Provide the [X, Y] coordinate of the cell's center where the given text is located.  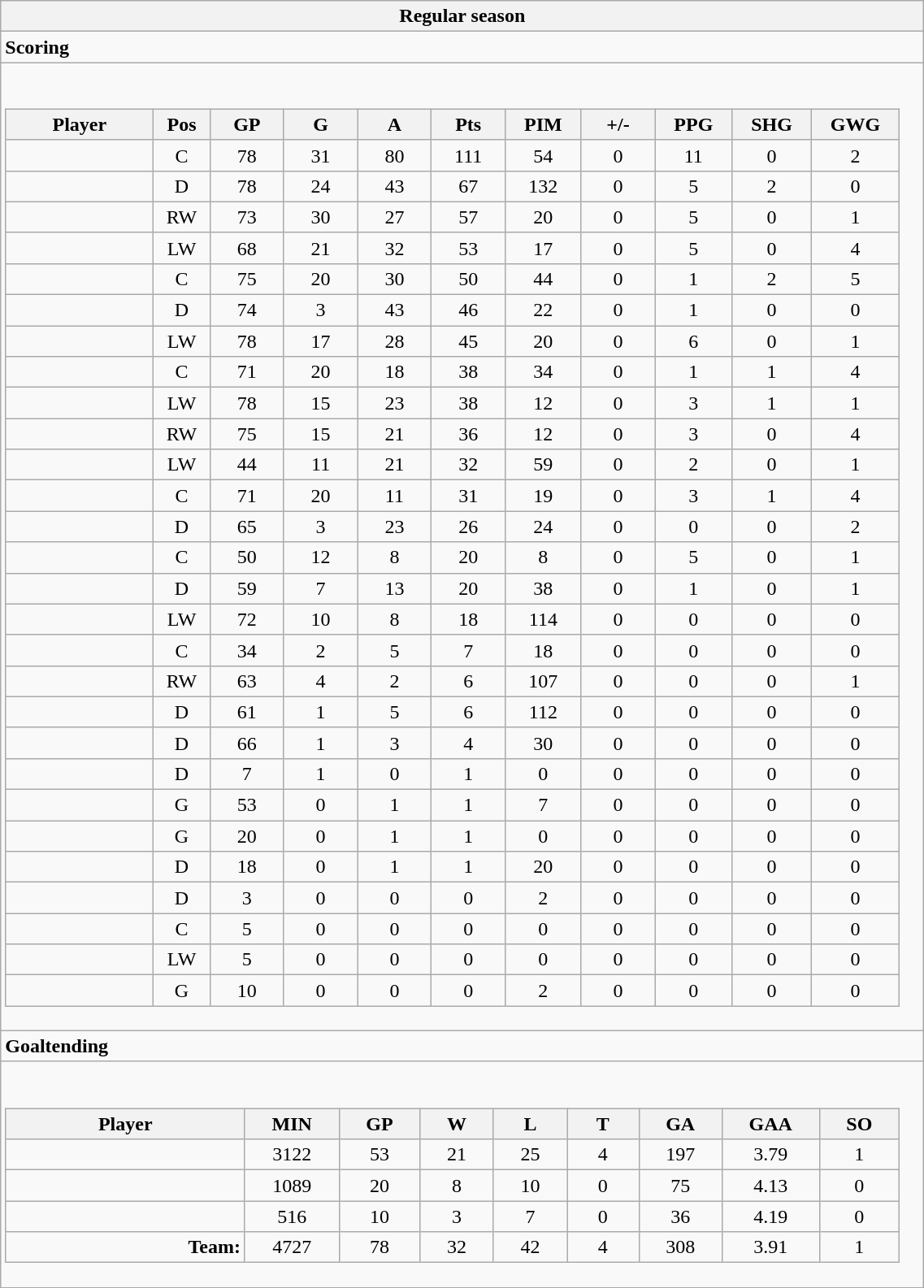
MIN [292, 1124]
3.91 [770, 1247]
73 [247, 217]
4727 [292, 1247]
4.19 [770, 1216]
67 [468, 186]
Goaltending [462, 1046]
T [603, 1124]
GA [680, 1124]
111 [468, 155]
132 [544, 186]
46 [468, 310]
197 [680, 1155]
516 [292, 1216]
Pos [182, 124]
74 [247, 310]
28 [395, 341]
54 [544, 155]
3.79 [770, 1155]
27 [395, 217]
W [457, 1124]
Regular season [462, 16]
Player MIN GP W L T GA GAA SO 3122 53 21 25 4 197 3.79 1 1089 20 8 10 0 75 4.13 0 516 10 3 7 0 36 4.19 0 Team: 4727 78 32 42 4 308 3.91 1 [462, 1174]
65 [247, 527]
Scoring [462, 47]
L [530, 1124]
13 [395, 588]
107 [544, 681]
A [395, 124]
22 [544, 310]
GAA [770, 1124]
68 [247, 248]
1089 [292, 1186]
PIM [544, 124]
80 [395, 155]
42 [530, 1247]
66 [247, 743]
57 [468, 217]
61 [247, 712]
19 [544, 496]
SO [859, 1124]
3122 [292, 1155]
4.13 [770, 1186]
45 [468, 341]
112 [544, 712]
26 [468, 527]
25 [530, 1155]
72 [247, 619]
114 [544, 619]
Team: [125, 1247]
+/- [618, 124]
PPG [694, 124]
Pts [468, 124]
GWG [855, 124]
308 [680, 1247]
SHG [772, 124]
63 [247, 681]
